Return the (X, Y) coordinate for the center point of the cell that contains the specified text.  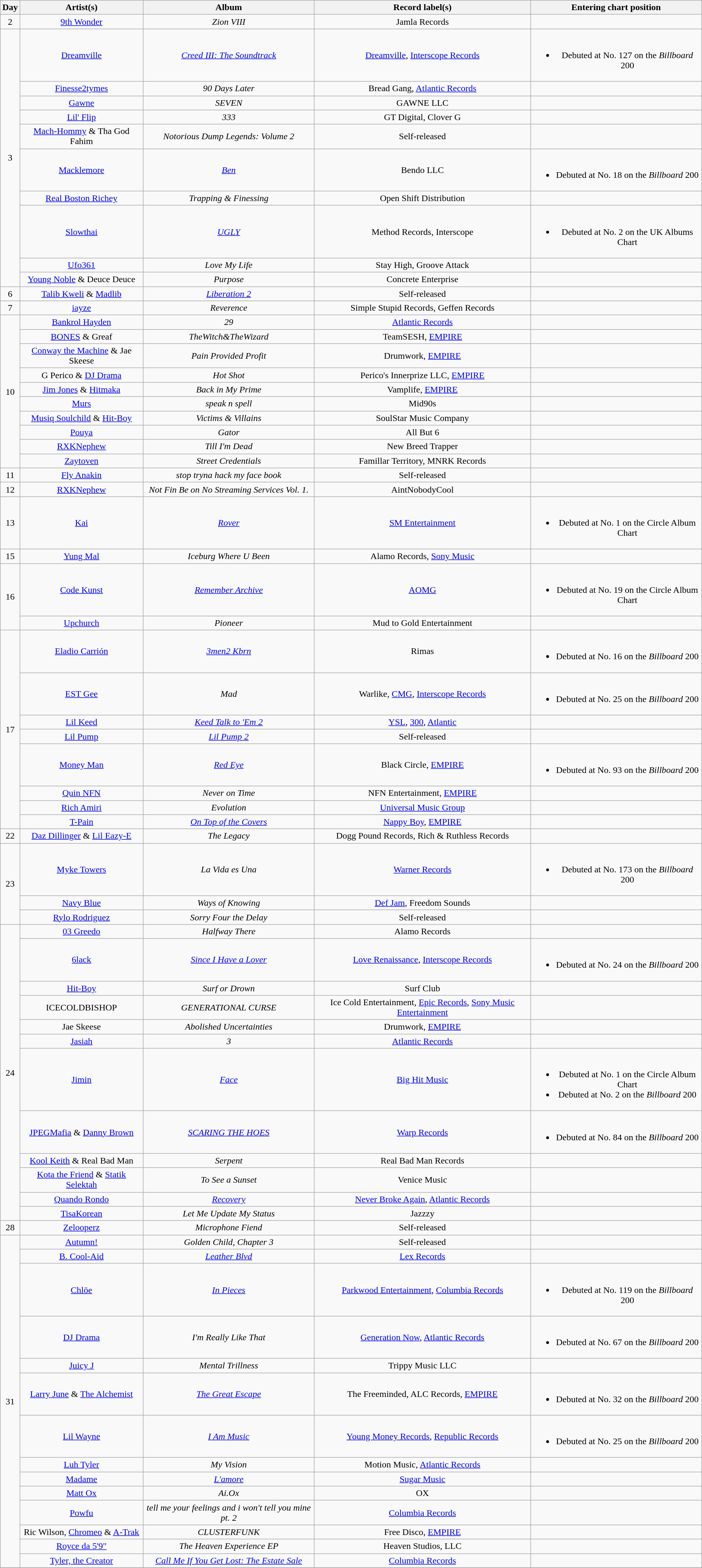
Lil Keed (81, 722)
tell me your feelings and i won't tell you mine pt. 2 (229, 1513)
Generation Now, Atlantic Records (422, 1337)
Debuted at No. 1 on the Circle Album Chart (616, 523)
GENERATIONAL CURSE (229, 1008)
Pouya (81, 432)
3men2 Kbrn (229, 651)
Venice Music (422, 1180)
6 (10, 294)
Ufo361 (81, 265)
Debuted at No. 67 on the Billboard 200 (616, 1337)
7 (10, 308)
17 (10, 730)
Mud to Gold Entertainment (422, 623)
Dogg Pound Records, Rich & Ruthless Records (422, 836)
Bread Gang, Atlantic Records (422, 89)
Liberation 2 (229, 294)
AOMG (422, 590)
Juicy J (81, 1365)
Finesse2tymes (81, 89)
Young Money Records, Republic Records (422, 1436)
Serpent (229, 1161)
Fly Anakin (81, 475)
12 (10, 489)
Red Eye (229, 765)
Evolution (229, 807)
Jimin (81, 1080)
Sugar Music (422, 1479)
In Pieces (229, 1290)
Victims & Villains (229, 418)
My Vision (229, 1465)
333 (229, 117)
Bankrol Hayden (81, 322)
Upchurch (81, 623)
Notorious Dump Legends: Volume 2 (229, 137)
Kai (81, 523)
Royce da 5'9" (81, 1546)
Debuted at No. 127 on the Billboard 200 (616, 55)
Heaven Studios, LLC (422, 1546)
La Vida es Una (229, 869)
Mad (229, 694)
AintNobodyCool (422, 489)
Debuted at No. 16 on the Billboard 200 (616, 651)
10 (10, 392)
UGLY (229, 232)
Navy Blue (81, 903)
Day (10, 8)
EST Gee (81, 694)
Never Broke Again, Atlantic Records (422, 1199)
Stay High, Groove Attack (422, 265)
Lil' Flip (81, 117)
Trippy Music LLC (422, 1365)
Talib Kweli & Madlib (81, 294)
Entering chart position (616, 8)
I Am Music (229, 1436)
speak n spell (229, 404)
TeamSESH, EMPIRE (422, 337)
Concrete Enterprise (422, 279)
Surf Club (422, 988)
Warp Records (422, 1132)
Debuted at No. 93 on the Billboard 200 (616, 765)
To See a Sunset (229, 1180)
ICECOLDBISHOP (81, 1008)
OX (422, 1493)
SoulStar Music Company (422, 418)
CLUSTERFUNK (229, 1532)
Daz Dillinger & Lil Eazy-E (81, 836)
The Great Escape (229, 1394)
31 (10, 1401)
Mid90s (422, 404)
Lil Wayne (81, 1436)
NFN Entertainment, EMPIRE (422, 793)
15 (10, 556)
TheWitch&TheWizard (229, 337)
Since I Have a Lover (229, 960)
TisaKorean (81, 1213)
Never on Time (229, 793)
24 (10, 1072)
SM Entertainment (422, 523)
Record label(s) (422, 8)
Big Hit Music (422, 1080)
The Freeminded, ALC Records, EMPIRE (422, 1394)
Motion Music, Atlantic Records (422, 1465)
9th Wonder (81, 22)
Bendo LLC (422, 170)
Face (229, 1080)
Recovery (229, 1199)
Rimas (422, 651)
Young Noble & Deuce Deuce (81, 279)
Myke Towers (81, 869)
Lil Pump (81, 737)
L'amore (229, 1479)
Lil Pump 2 (229, 737)
Def Jam, Freedom Sounds (422, 903)
SEVEN (229, 103)
Universal Music Group (422, 807)
Ric Wilson, Chromeo & A-Trak (81, 1532)
Simple Stupid Records, Geffen Records (422, 308)
stop tryna hack my face book (229, 475)
Free Disco, EMPIRE (422, 1532)
Yung Mal (81, 556)
New Breed Trapper (422, 446)
Musiq Soulchild & Hit-Boy (81, 418)
03 Greedo (81, 931)
Ice Cold Entertainment, Epic Records, Sony Music Entertainment (422, 1008)
Nappy Boy, EMPIRE (422, 822)
Rylo Rodriguez (81, 917)
Debuted at No. 84 on the Billboard 200 (616, 1132)
Mach-Hommy & Tha God Fahim (81, 137)
Pioneer (229, 623)
Debuted at No. 1 on the Circle Album ChartDebuted at No. 2 on the Billboard 200 (616, 1080)
Open Shift Distribution (422, 198)
Debuted at No. 173 on the Billboard 200 (616, 869)
Kota the Friend & Statik Selektah (81, 1180)
Keed Talk to 'Em 2 (229, 722)
Murs (81, 404)
Vamplife, EMPIRE (422, 389)
Pain Provided Profit (229, 356)
13 (10, 523)
All But 6 (422, 432)
BONES & Greaf (81, 337)
Love My Life (229, 265)
Quando Rondo (81, 1199)
Debuted at No. 19 on the Circle Album Chart (616, 590)
I'm Really Like That (229, 1337)
Alamo Records, Sony Music (422, 556)
Debuted at No. 18 on the Billboard 200 (616, 170)
GT Digital, Clover G (422, 117)
Abolished Uncertainties (229, 1027)
Rover (229, 523)
B. Cool-Aid (81, 1256)
Till I'm Dead (229, 446)
Jae Skeese (81, 1027)
23 (10, 884)
T-Pain (81, 822)
Ways of Knowing (229, 903)
Chlöe (81, 1290)
Macklemore (81, 170)
Black Circle, EMPIRE (422, 765)
Jazzzy (422, 1213)
iayze (81, 308)
Warner Records (422, 869)
Method Records, Interscope (422, 232)
16 (10, 597)
Real Bad Man Records (422, 1161)
Madame (81, 1479)
Golden Child, Chapter 3 (229, 1242)
Real Boston Richey (81, 198)
Lex Records (422, 1256)
JPEGMafia & Danny Brown (81, 1132)
Leather Blvd (229, 1256)
29 (229, 322)
22 (10, 836)
Luh Tyler (81, 1465)
The Heaven Experience EP (229, 1546)
Hot Shot (229, 375)
Jamla Records (422, 22)
Perico's Innerprize LLC, EMPIRE (422, 375)
Powfu (81, 1513)
Zaytoven (81, 461)
Slowthai (81, 232)
Creed III: The Soundtrack (229, 55)
Back in My Prime (229, 389)
Tyler, the Creator (81, 1560)
Rich Amiri (81, 807)
SCARING THE HOES (229, 1132)
Album (229, 8)
6lack (81, 960)
Debuted at No. 119 on the Billboard 200 (616, 1290)
Matt Ox (81, 1493)
The Legacy (229, 836)
Alamo Records (422, 931)
On Top of the Covers (229, 822)
GAWNE LLC (422, 103)
Purpose (229, 279)
Famillar Territory, MNRK Records (422, 461)
Gawne (81, 103)
28 (10, 1228)
Debuted at No. 32 on the Billboard 200 (616, 1394)
YSL, 300, Atlantic (422, 722)
Larry June & The Alchemist (81, 1394)
Street Credentials (229, 461)
Autumn! (81, 1242)
Not Fin Be on No Streaming Services Vol. 1. (229, 489)
Call Me If You Get Lost: The Estate Sale (229, 1560)
Gator (229, 432)
Hit-Boy (81, 988)
Remember Archive (229, 590)
Money Man (81, 765)
Love Renaissance, Interscope Records (422, 960)
Dreamville, Interscope Records (422, 55)
Dreamville (81, 55)
Artist(s) (81, 8)
Ai.Ox (229, 1493)
Code Kunst (81, 590)
Mental Trillness (229, 1365)
11 (10, 475)
Ben (229, 170)
Jim Jones & Hitmaka (81, 389)
Conway the Machine & Jae Skeese (81, 356)
Warlike, CMG, Interscope Records (422, 694)
Zion VIII (229, 22)
Quin NFN (81, 793)
Debuted at No. 24 on the Billboard 200 (616, 960)
Iceburg Where U Been (229, 556)
Kool Keith & Real Bad Man (81, 1161)
Reverence (229, 308)
Halfway There (229, 931)
Debuted at No. 2 on the UK Albums Chart (616, 232)
90 Days Later (229, 89)
Microphone Fiend (229, 1228)
Trapping & Finessing (229, 198)
G Perico & DJ Drama (81, 375)
Surf or Drown (229, 988)
DJ Drama (81, 1337)
2 (10, 22)
Jasiah (81, 1041)
Eladio Carrión (81, 651)
Zelooperz (81, 1228)
Parkwood Entertainment, Columbia Records (422, 1290)
Let Me Update My Status (229, 1213)
Sorry Four the Delay (229, 917)
